Detect which cell encompasses the target text, then output its (X, Y) center coordinate. 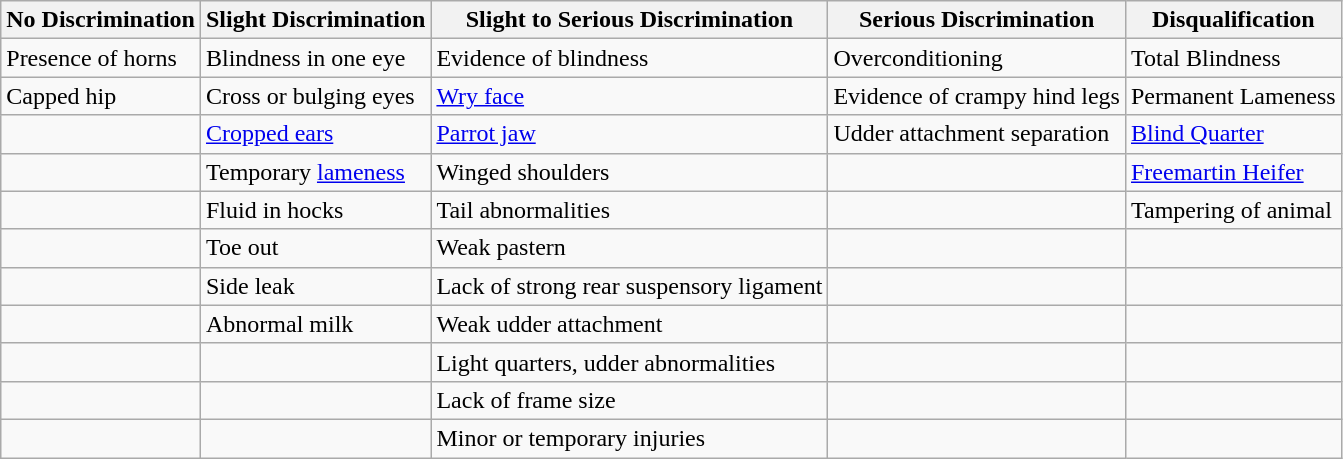
Total Blindness (1233, 58)
Blind Quarter (1233, 134)
Evidence of blindness (630, 58)
Abnormal milk (315, 324)
Tail abnormalities (630, 210)
Temporary lameness (315, 172)
Light quarters, udder abnormalities (630, 362)
Weak pastern (630, 248)
Blindness in one eye (315, 58)
Lack of frame size (630, 400)
Fluid in hocks (315, 210)
Parrot jaw (630, 134)
Cross or bulging eyes (315, 96)
Slight to Serious Discrimination (630, 20)
Freemartin Heifer (1233, 172)
Presence of horns (101, 58)
Capped hip (101, 96)
Tampering of animal (1233, 210)
Overconditioning (977, 58)
Permanent Lameness (1233, 96)
Side leak (315, 286)
Cropped ears (315, 134)
Minor or temporary injuries (630, 438)
Winged shoulders (630, 172)
Slight Discrimination (315, 20)
Udder attachment separation (977, 134)
Disqualification (1233, 20)
No Discrimination (101, 20)
Wry face (630, 96)
Toe out (315, 248)
Evidence of crampy hind legs (977, 96)
Weak udder attachment (630, 324)
Serious Discrimination (977, 20)
Lack of strong rear suspensory ligament (630, 286)
